Provide the (x, y) coordinate of the cell's center where the given text is located.  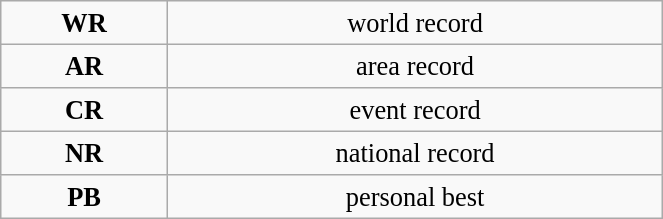
CR (84, 109)
personal best (415, 197)
NR (84, 153)
event record (415, 109)
world record (415, 22)
national record (415, 153)
area record (415, 66)
WR (84, 22)
PB (84, 197)
AR (84, 66)
